Output the [X, Y] coordinate of the center of the cell containing the given text.  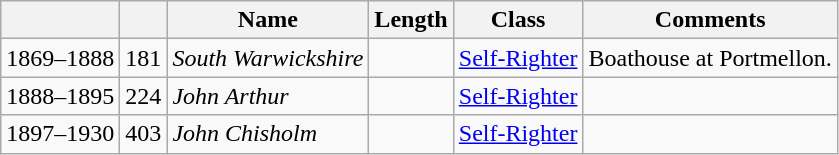
403 [144, 134]
Length [411, 20]
John Chisholm [268, 134]
1869–1888 [60, 58]
1897–1930 [60, 134]
Class [518, 20]
224 [144, 96]
Boathouse at Portmellon. [710, 58]
Name [268, 20]
181 [144, 58]
Comments [710, 20]
John Arthur [268, 96]
1888–1895 [60, 96]
South Warwickshire [268, 58]
